Extract the [x, y] coordinate from the center of the cell holding the provided text.  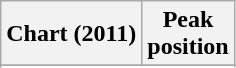
Peakposition [188, 34]
Chart (2011) [72, 34]
